Detect which cell encompasses the target text, then output its (X, Y) center coordinate. 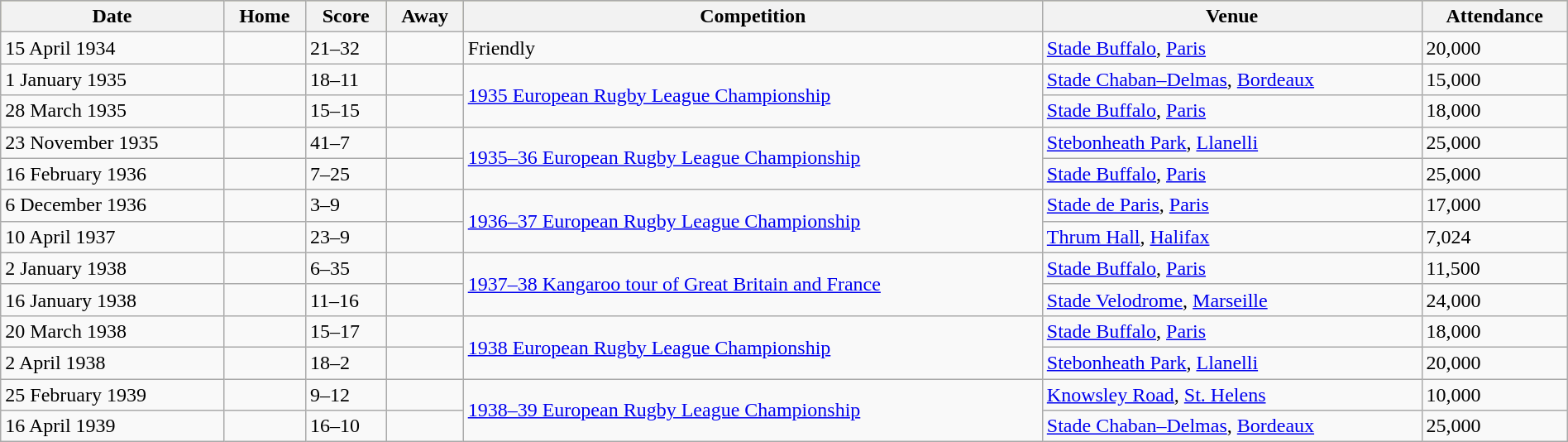
3–9 (346, 205)
16 February 1936 (112, 174)
11–16 (346, 300)
1936–37 European Rugby League Championship (753, 221)
1935–36 European Rugby League Championship (753, 158)
1938–39 European Rugby League Championship (753, 411)
10,000 (1494, 395)
Competition (753, 17)
2 January 1938 (112, 268)
15 April 1934 (112, 48)
1 January 1935 (112, 79)
9–12 (346, 395)
7–25 (346, 174)
1937–38 Kangaroo tour of Great Britain and France (753, 284)
21–32 (346, 48)
1935 European Rugby League Championship (753, 95)
Stade de Paris, Paris (1232, 205)
Away (425, 17)
16 April 1939 (112, 426)
15,000 (1494, 79)
10 April 1937 (112, 237)
25 February 1939 (112, 395)
Knowsley Road, St. Helens (1232, 395)
Home (265, 17)
6–35 (346, 268)
Score (346, 17)
2 April 1938 (112, 363)
6 December 1936 (112, 205)
15–15 (346, 111)
11,500 (1494, 268)
7,024 (1494, 237)
28 March 1935 (112, 111)
18–11 (346, 79)
23 November 1935 (112, 142)
Thrum Hall, Halifax (1232, 237)
Stade Velodrome, Marseille (1232, 300)
Venue (1232, 17)
1938 European Rugby League Championship (753, 347)
18–2 (346, 363)
16 January 1938 (112, 300)
15–17 (346, 331)
Date (112, 17)
16–10 (346, 426)
24,000 (1494, 300)
20 March 1938 (112, 331)
23–9 (346, 237)
Friendly (753, 48)
17,000 (1494, 205)
41–7 (346, 142)
Attendance (1494, 17)
